Determine the [x, y] coordinate at the center of the cell enclosing the given text.  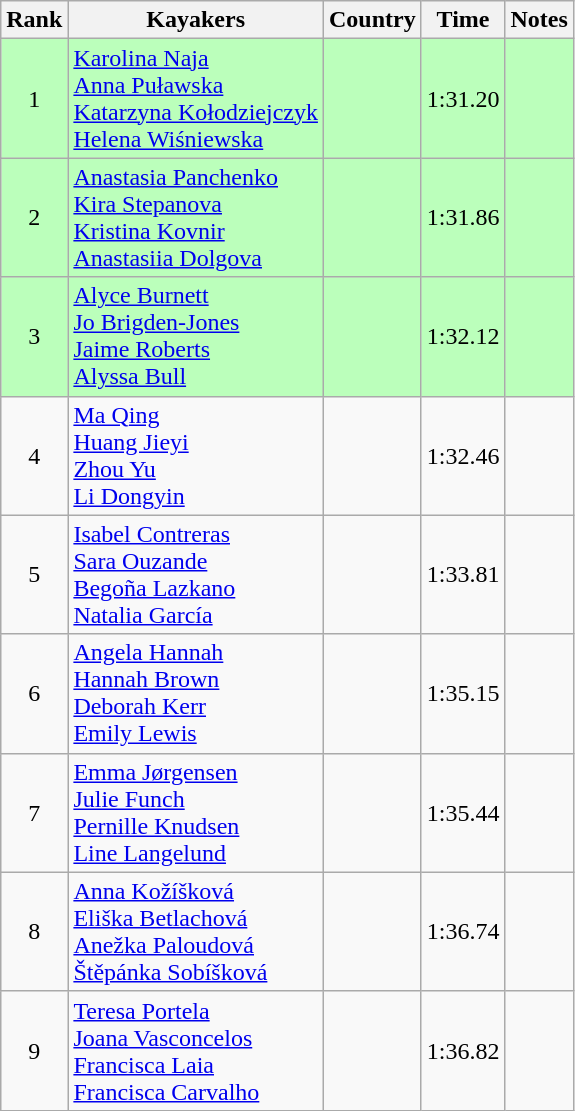
3 [34, 336]
5 [34, 574]
1:36.74 [463, 932]
Ma QingHuang JieyiZhou YuLi Dongyin [196, 456]
Alyce BurnettJo Brigden-JonesJaime RobertsAlyssa Bull [196, 336]
7 [34, 812]
Angela HannahHannah BrownDeborah KerrEmily Lewis [196, 694]
1:32.12 [463, 336]
8 [34, 932]
Emma JørgensenJulie FunchPernille KnudsenLine Langelund [196, 812]
Karolina NajaAnna PuławskaKatarzyna KołodziejczykHelena Wiśniewska [196, 98]
1:32.46 [463, 456]
9 [34, 1050]
1:35.15 [463, 694]
Anastasia PanchenkoKira StepanovaKristina KovnirAnastasiia Dolgova [196, 218]
Teresa PortelaJoana VasconcelosFrancisca LaiaFrancisca Carvalho [196, 1050]
Isabel ContrerasSara OuzandeBegoña LazkanoNatalia García [196, 574]
Kayakers [196, 20]
Time [463, 20]
1:31.20 [463, 98]
Rank [34, 20]
Notes [539, 20]
6 [34, 694]
1:33.81 [463, 574]
1:35.44 [463, 812]
4 [34, 456]
Country [372, 20]
1 [34, 98]
1:31.86 [463, 218]
1:36.82 [463, 1050]
2 [34, 218]
Anna KožíškováEliška BetlachováAnežka PaloudováŠtěpánka Sobíšková [196, 932]
